Identify which cell holds the provided text, then report its [X, Y] central coordinate. 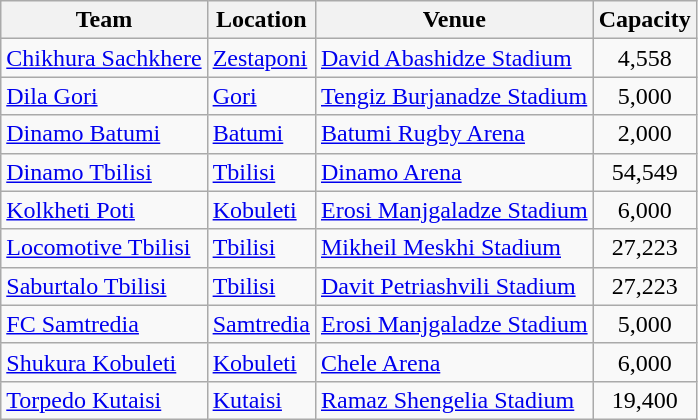
2,000 [644, 134]
FC Samtredia [104, 324]
Dinamo Batumi [104, 134]
Kolkheti Poti [104, 210]
Dinamo Arena [454, 172]
Torpedo Kutaisi [104, 400]
Capacity [644, 20]
Mikheil Meskhi Stadium [454, 248]
4,558 [644, 58]
Dinamo Tbilisi [104, 172]
Batumi Rugby Arena [454, 134]
Team [104, 20]
Venue [454, 20]
David Abashidze Stadium [454, 58]
Kutaisi [261, 400]
Dila Gori [104, 96]
Chikhura Sachkhere [104, 58]
Saburtalo Tbilisi [104, 286]
Davit Petriashvili Stadium [454, 286]
19,400 [644, 400]
Zestaponi [261, 58]
Gori [261, 96]
Shukura Kobuleti [104, 362]
Tengiz Burjanadze Stadium [454, 96]
Chele Arena [454, 362]
Samtredia [261, 324]
54,549 [644, 172]
Locomotive Tbilisi [104, 248]
Batumi [261, 134]
Ramaz Shengelia Stadium [454, 400]
Location [261, 20]
